Extract the [X, Y] coordinate from the center of the cell holding the provided text.  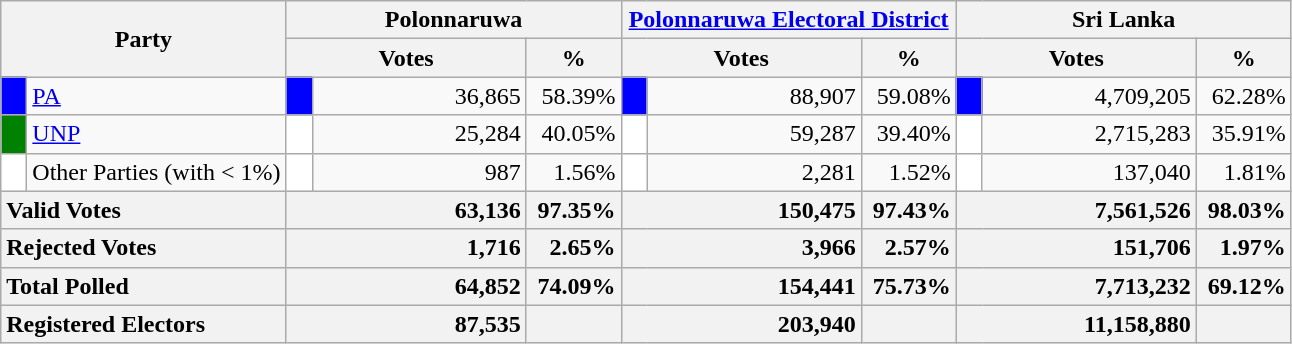
63,136 [406, 210]
Polonnaruwa [454, 20]
Party [144, 39]
2,281 [754, 172]
137,040 [1089, 172]
203,940 [741, 324]
58.39% [574, 96]
Other Parties (with < 1%) [156, 172]
97.35% [574, 210]
Sri Lanka [1124, 20]
Rejected Votes [144, 248]
74.09% [574, 286]
36,865 [419, 96]
Polonnaruwa Electoral District [788, 20]
UNP [156, 134]
Total Polled [144, 286]
25,284 [419, 134]
151,706 [1076, 248]
2,715,283 [1089, 134]
97.43% [908, 210]
1.52% [908, 172]
59.08% [908, 96]
64,852 [406, 286]
1.97% [1244, 248]
1,716 [406, 248]
87,535 [406, 324]
75.73% [908, 286]
59,287 [754, 134]
11,158,880 [1076, 324]
7,561,526 [1076, 210]
154,441 [741, 286]
2.57% [908, 248]
Valid Votes [144, 210]
39.40% [908, 134]
1.81% [1244, 172]
3,966 [741, 248]
Registered Electors [144, 324]
62.28% [1244, 96]
35.91% [1244, 134]
987 [419, 172]
88,907 [754, 96]
4,709,205 [1089, 96]
150,475 [741, 210]
PA [156, 96]
2.65% [574, 248]
40.05% [574, 134]
1.56% [574, 172]
98.03% [1244, 210]
69.12% [1244, 286]
7,713,232 [1076, 286]
